Pinpoint the cell where the given text exists, returning its [x, y] midpoint coordinate. 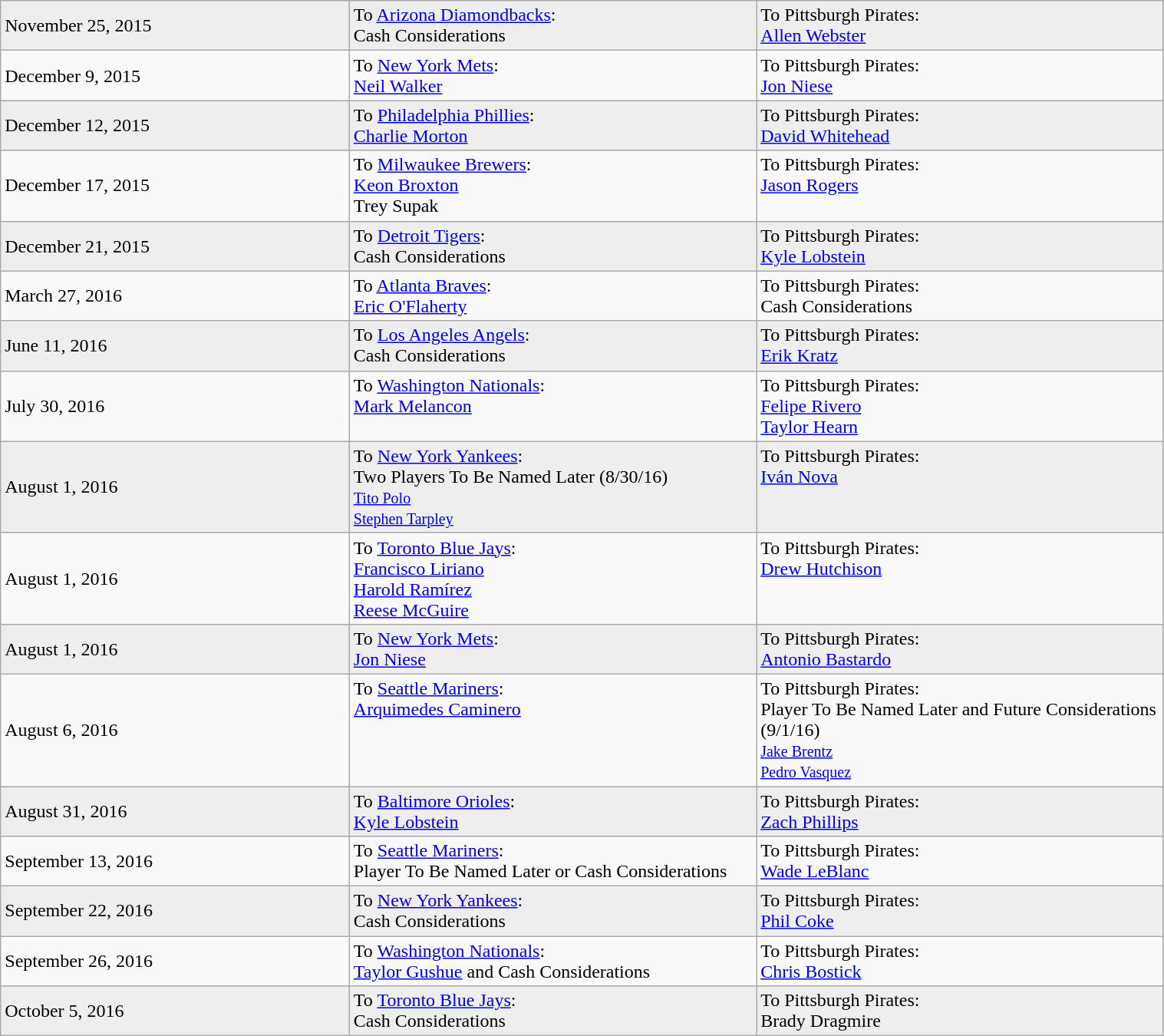
To New York Yankees:Two Players To Be Named Later (8/30/16) Tito PoloStephen Tarpley [552, 487]
November 25, 2015 [175, 26]
To Pittsburgh Pirates:Felipe RiveroTaylor Hearn [960, 406]
To Philadelphia Phillies:Charlie Morton [552, 126]
To Pittsburgh Pirates:Zach Phillips [960, 810]
To Washington Nationals:Taylor Gushue and Cash Considerations [552, 961]
December 21, 2015 [175, 246]
September 22, 2016 [175, 912]
September 26, 2016 [175, 961]
December 12, 2015 [175, 126]
To Arizona Diamondbacks:Cash Considerations [552, 26]
December 9, 2015 [175, 75]
To Toronto Blue Jays:Cash Considerations [552, 1011]
To Pittsburgh Pirates:Player To Be Named Later and Future Considerations (9/1/16) Jake BrentzPedro Vasquez [960, 730]
To Pittsburgh Pirates:Iván Nova [960, 487]
To Pittsburgh Pirates:Brady Dragmire [960, 1011]
August 31, 2016 [175, 810]
To Milwaukee Brewers:Keon Broxton Trey Supak [552, 186]
July 30, 2016 [175, 406]
To Pittsburgh Pirates:Phil Coke [960, 912]
To Seattle Mariners:Arquimedes Caminero [552, 730]
To New York Yankees:Cash Considerations [552, 912]
To Atlanta Braves:Eric O'Flaherty [552, 296]
December 17, 2015 [175, 186]
To Pittsburgh Pirates:Jason Rogers [960, 186]
To Washington Nationals:Mark Melancon [552, 406]
To Pittsburgh Pirates:Chris Bostick [960, 961]
October 5, 2016 [175, 1011]
To Pittsburgh Pirates:Cash Considerations [960, 296]
To Baltimore Orioles:Kyle Lobstein [552, 810]
To New York Mets:Jon Niese [552, 649]
To Pittsburgh Pirates:Allen Webster [960, 26]
To Seattle Mariners:Player To Be Named Later or Cash Considerations [552, 861]
To Pittsburgh Pirates:Kyle Lobstein [960, 246]
June 11, 2016 [175, 345]
To Pittsburgh Pirates:Antonio Bastardo [960, 649]
August 6, 2016 [175, 730]
To Detroit Tigers:Cash Considerations [552, 246]
To New York Mets:Neil Walker [552, 75]
To Los Angeles Angels:Cash Considerations [552, 345]
To Pittsburgh Pirates:Drew Hutchison [960, 579]
To Toronto Blue Jays:Francisco LirianoHarold RamírezReese McGuire [552, 579]
September 13, 2016 [175, 861]
March 27, 2016 [175, 296]
To Pittsburgh Pirates:Jon Niese [960, 75]
To Pittsburgh Pirates:Wade LeBlanc [960, 861]
To Pittsburgh Pirates:David Whitehead [960, 126]
To Pittsburgh Pirates:Erik Kratz [960, 345]
